Extract the [x, y] coordinate from the center of the cell holding the provided text.  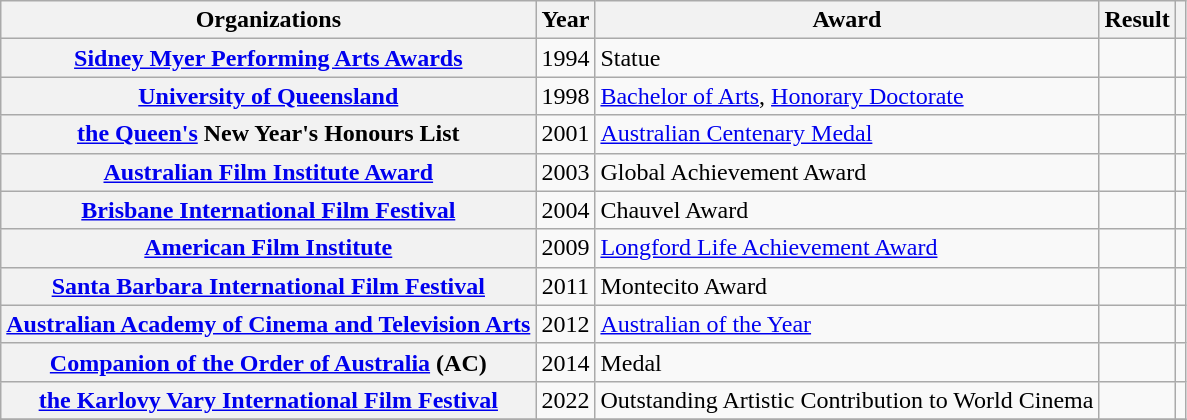
Chauvel Award [847, 210]
the Karlovy Vary International Film Festival [268, 400]
2009 [566, 248]
2011 [566, 286]
2014 [566, 362]
the Queen's New Year's Honours List [268, 134]
Outstanding Artistic Contribution to World Cinema [847, 400]
Companion of the Order of Australia (AC) [268, 362]
2022 [566, 400]
2001 [566, 134]
American Film Institute [268, 248]
Longford Life Achievement Award [847, 248]
Sidney Myer Performing Arts Awards [268, 58]
Global Achievement Award [847, 172]
Medal [847, 362]
1994 [566, 58]
2012 [566, 324]
1998 [566, 96]
Australian Film Institute Award [268, 172]
Australian Academy of Cinema and Television Arts [268, 324]
University of Queensland [268, 96]
Award [847, 20]
Result [1137, 20]
Brisbane International Film Festival [268, 210]
Bachelor of Arts, Honorary Doctorate [847, 96]
Statue [847, 58]
Year [566, 20]
Santa Barbara International Film Festival [268, 286]
Australian Centenary Medal [847, 134]
2003 [566, 172]
Montecito Award [847, 286]
Australian of the Year [847, 324]
Organizations [268, 20]
2004 [566, 210]
